Detect which cell encompasses the target text, then output its (X, Y) center coordinate. 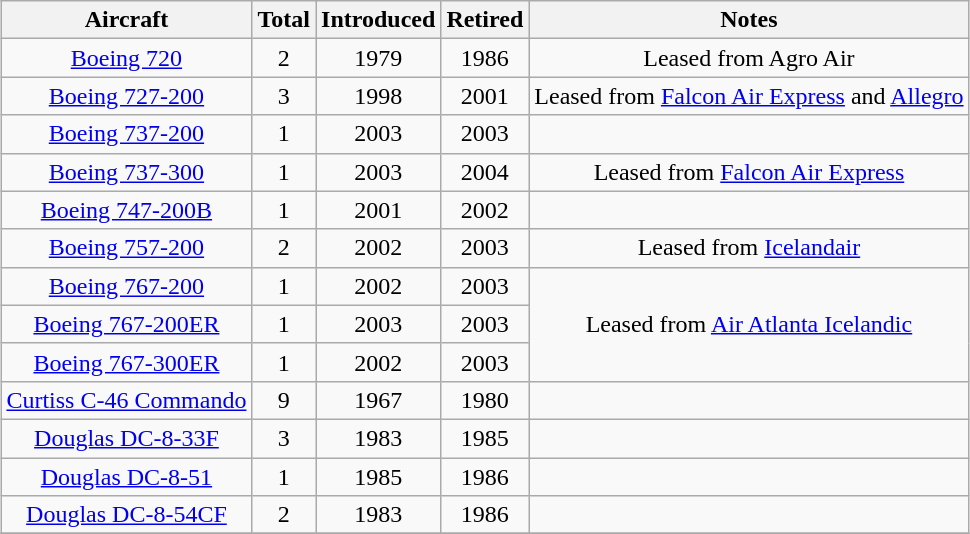
Leased from Icelandair (749, 248)
1967 (378, 400)
Douglas DC-8-54CF (126, 515)
Notes (749, 20)
Douglas DC-8-51 (126, 477)
Boeing 757-200 (126, 248)
Leased from Air Atlanta Icelandic (749, 324)
Introduced (378, 20)
Douglas DC-8-33F (126, 438)
9 (284, 400)
Boeing 720 (126, 58)
1979 (378, 58)
2004 (485, 172)
1998 (378, 96)
1980 (485, 400)
Total (284, 20)
Leased from Falcon Air Express and Allegro (749, 96)
Boeing 767-200ER (126, 324)
Leased from Falcon Air Express (749, 172)
Curtiss C-46 Commando (126, 400)
Boeing 747-200B (126, 210)
Boeing 737-300 (126, 172)
Boeing 767-300ER (126, 362)
Retired (485, 20)
Boeing 737-200 (126, 134)
Boeing 767-200 (126, 286)
Boeing 727-200 (126, 96)
Aircraft (126, 20)
Leased from Agro Air (749, 58)
